Provide the (x, y) coordinate of the cell's center where the given text is located.  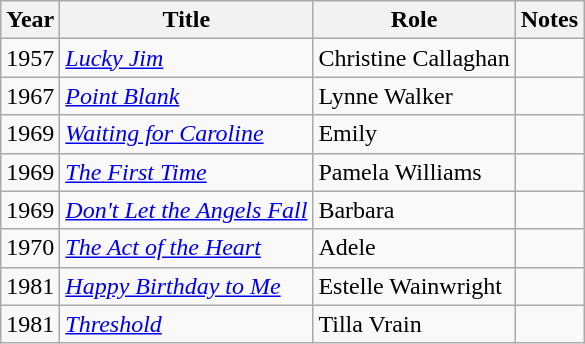
The Act of the Heart (186, 248)
Role (414, 20)
1957 (30, 58)
1970 (30, 248)
1967 (30, 96)
Emily (414, 134)
Barbara (414, 210)
Point Blank (186, 96)
Threshold (186, 324)
Tilla Vrain (414, 324)
Adele (414, 248)
Lucky Jim (186, 58)
Don't Let the Angels Fall (186, 210)
Christine Callaghan (414, 58)
Lynne Walker (414, 96)
Pamela Williams (414, 172)
Estelle Wainwright (414, 286)
Year (30, 20)
The First Time (186, 172)
Title (186, 20)
Notes (549, 20)
Waiting for Caroline (186, 134)
Happy Birthday to Me (186, 286)
